Detect which cell encompasses the target text, then output its (X, Y) center coordinate. 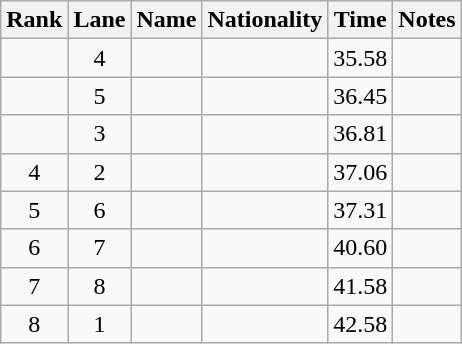
35.58 (360, 58)
Time (360, 20)
1 (100, 324)
40.60 (360, 248)
Lane (100, 20)
36.81 (360, 134)
41.58 (360, 286)
Rank (34, 20)
37.06 (360, 172)
3 (100, 134)
Nationality (265, 20)
2 (100, 172)
42.58 (360, 324)
36.45 (360, 96)
37.31 (360, 210)
Notes (427, 20)
Name (166, 20)
